Determine the [X, Y] coordinate at the center of the cell enclosing the given text.  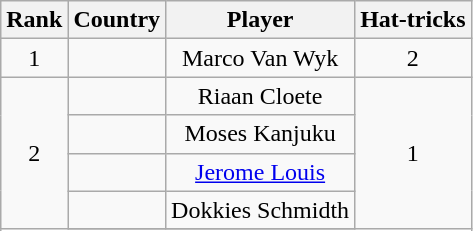
Hat-tricks [413, 20]
Riaan Cloete [260, 96]
Country [117, 20]
Rank [34, 20]
Dokkies Schmidth [260, 210]
Marco Van Wyk [260, 58]
Player [260, 20]
Jerome Louis [260, 172]
Moses Kanjuku [260, 134]
